Return the [x, y] coordinate for the center point of the cell that contains the specified text.  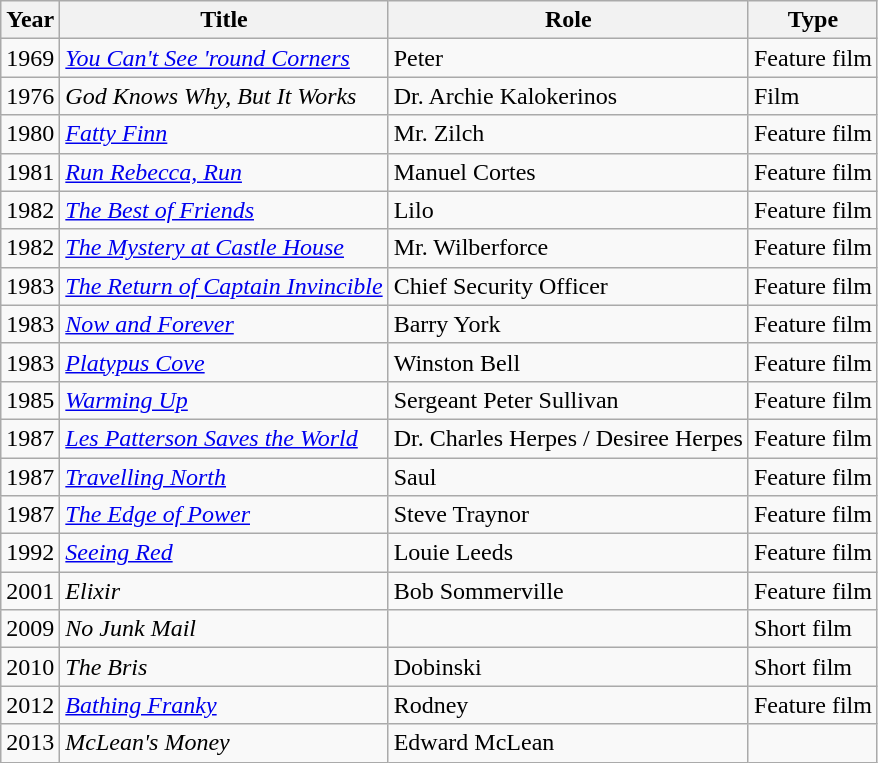
McLean's Money [224, 743]
Edward McLean [568, 743]
Year [30, 20]
1985 [30, 400]
Platypus Cove [224, 362]
2009 [30, 629]
Chief Security Officer [568, 286]
Dr. Charles Herpes / Desiree Herpes [568, 438]
Mr. Wilberforce [568, 248]
Sergeant Peter Sullivan [568, 400]
Mr. Zilch [568, 134]
Film [812, 96]
1992 [30, 553]
Dr. Archie Kalokerinos [568, 96]
Louie Leeds [568, 553]
Lilo [568, 210]
Saul [568, 477]
Run Rebecca, Run [224, 172]
God Knows Why, But It Works [224, 96]
Manuel Cortes [568, 172]
No Junk Mail [224, 629]
Fatty Finn [224, 134]
Les Patterson Saves the World [224, 438]
Warming Up [224, 400]
2013 [30, 743]
1976 [30, 96]
2012 [30, 705]
Bob Sommerville [568, 591]
The Mystery at Castle House [224, 248]
The Bris [224, 667]
Role [568, 20]
Now and Forever [224, 324]
Dobinski [568, 667]
The Edge of Power [224, 515]
Steve Traynor [568, 515]
Title [224, 20]
1969 [30, 58]
2010 [30, 667]
The Best of Friends [224, 210]
Seeing Red [224, 553]
Bathing Franky [224, 705]
Elixir [224, 591]
Type [812, 20]
Rodney [568, 705]
The Return of Captain Invincible [224, 286]
Winston Bell [568, 362]
Peter [568, 58]
2001 [30, 591]
1981 [30, 172]
Travelling North [224, 477]
1980 [30, 134]
You Can't See 'round Corners [224, 58]
Barry York [568, 324]
